Return the [x, y] coordinate for the center point of the cell that contains the specified text.  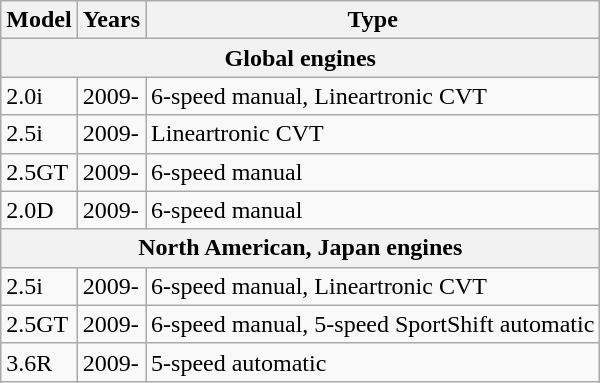
2.0i [39, 96]
North American, Japan engines [300, 248]
Type [373, 20]
Model [39, 20]
Global engines [300, 58]
6-speed manual, 5-speed SportShift automatic [373, 324]
2.0D [39, 210]
Lineartronic CVT [373, 134]
Years [111, 20]
3.6R [39, 362]
5-speed automatic [373, 362]
